Capture the cell that displays the provided text and extract its [X, Y] central coordinate. 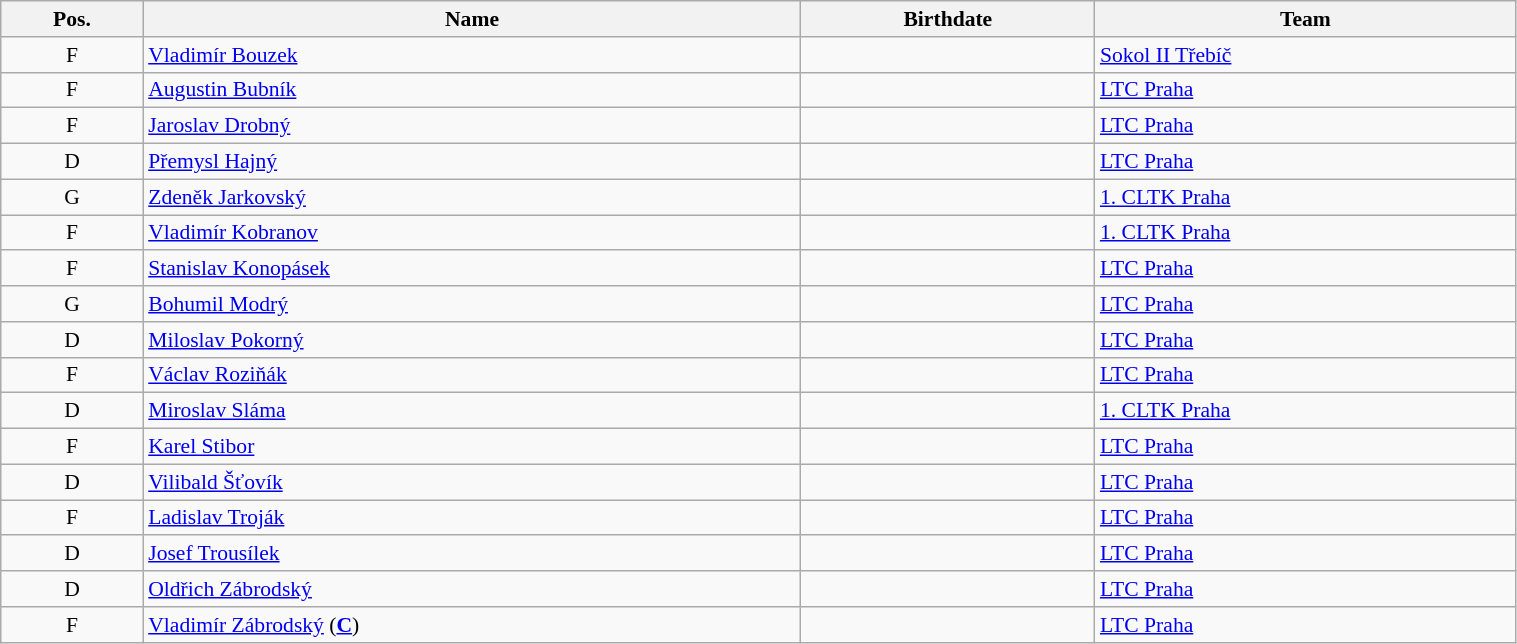
Vladimír Zábrodský (C) [472, 625]
Karel Stibor [472, 447]
Jaroslav Drobný [472, 126]
Vladimír Kobranov [472, 233]
Birthdate [948, 19]
Stanislav Konopásek [472, 269]
Přemysl Hajný [472, 162]
Josef Trousílek [472, 554]
Zdeněk Jarkovský [472, 197]
Oldřich Zábrodský [472, 589]
Team [1306, 19]
Václav Roziňák [472, 375]
Ladislav Troják [472, 518]
Sokol II Třebíč [1306, 55]
Miloslav Pokorný [472, 340]
Augustin Bubník [472, 90]
Bohumil Modrý [472, 304]
Vilibald Šťovík [472, 482]
Pos. [72, 19]
Vladimír Bouzek [472, 55]
Name [472, 19]
Miroslav Sláma [472, 411]
